Search for the cell housing the specified text and yield its [x, y] center coordinate. 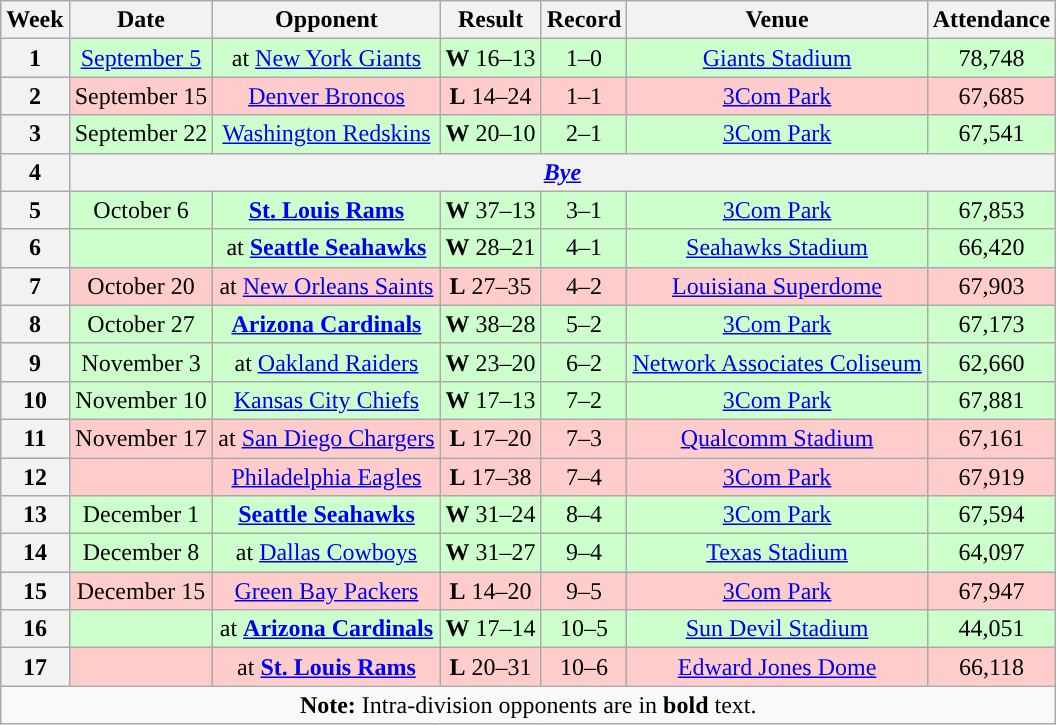
at New York Giants [326, 58]
September 5 [141, 58]
17 [35, 667]
W 16–13 [490, 58]
at San Diego Chargers [326, 438]
at New Orleans Saints [326, 286]
67,541 [991, 134]
14 [35, 553]
W 28–21 [490, 248]
4–2 [584, 286]
Washington Redskins [326, 134]
Seahawks Stadium [777, 248]
78,748 [991, 58]
L 20–31 [490, 667]
Giants Stadium [777, 58]
3 [35, 134]
5–2 [584, 324]
Sun Devil Stadium [777, 629]
11 [35, 438]
W 38–28 [490, 324]
67,161 [991, 438]
Kansas City Chiefs [326, 400]
Green Bay Packers [326, 591]
Date [141, 20]
December 1 [141, 515]
4–1 [584, 248]
Denver Broncos [326, 96]
Arizona Cardinals [326, 324]
Bye [562, 172]
October 20 [141, 286]
L 14–24 [490, 96]
3–1 [584, 210]
7 [35, 286]
September 15 [141, 96]
W 17–14 [490, 629]
1–1 [584, 96]
L 27–35 [490, 286]
67,173 [991, 324]
9–5 [584, 591]
at Dallas Cowboys [326, 553]
66,118 [991, 667]
Texas Stadium [777, 553]
2–1 [584, 134]
L 14–20 [490, 591]
10–6 [584, 667]
November 17 [141, 438]
4 [35, 172]
Edward Jones Dome [777, 667]
Week [35, 20]
64,097 [991, 553]
W 31–27 [490, 553]
December 8 [141, 553]
8 [35, 324]
W 31–24 [490, 515]
October 6 [141, 210]
44,051 [991, 629]
St. Louis Rams [326, 210]
October 27 [141, 324]
67,881 [991, 400]
Philadelphia Eagles [326, 477]
7–4 [584, 477]
W 20–10 [490, 134]
at St. Louis Rams [326, 667]
December 15 [141, 591]
Louisiana Superdome [777, 286]
6–2 [584, 362]
Network Associates Coliseum [777, 362]
6 [35, 248]
Note: Intra-division opponents are in bold text. [528, 705]
7–3 [584, 438]
10 [35, 400]
W 17–13 [490, 400]
7–2 [584, 400]
Venue [777, 20]
at Arizona Cardinals [326, 629]
1–0 [584, 58]
67,685 [991, 96]
67,853 [991, 210]
at Oakland Raiders [326, 362]
12 [35, 477]
5 [35, 210]
8–4 [584, 515]
13 [35, 515]
1 [35, 58]
Attendance [991, 20]
62,660 [991, 362]
2 [35, 96]
15 [35, 591]
Record [584, 20]
10–5 [584, 629]
Opponent [326, 20]
November 10 [141, 400]
L 17–20 [490, 438]
W 37–13 [490, 210]
9 [35, 362]
67,919 [991, 477]
16 [35, 629]
Qualcomm Stadium [777, 438]
November 3 [141, 362]
at Seattle Seahawks [326, 248]
September 22 [141, 134]
67,594 [991, 515]
Seattle Seahawks [326, 515]
9–4 [584, 553]
66,420 [991, 248]
67,903 [991, 286]
W 23–20 [490, 362]
Result [490, 20]
67,947 [991, 591]
L 17–38 [490, 477]
